Capture the cell that displays the provided text and extract its [x, y] central coordinate. 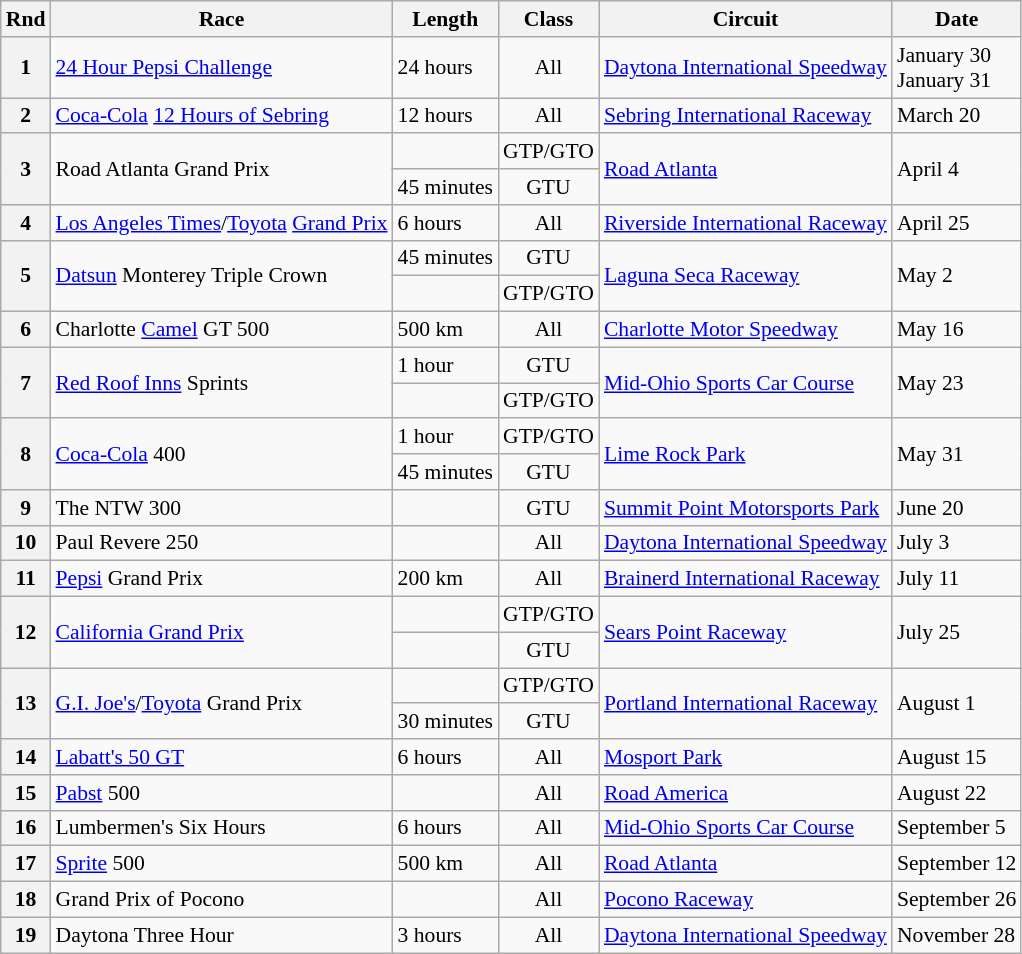
Pepsi Grand Prix [221, 579]
18 [26, 900]
Road Atlanta Grand Prix [221, 170]
June 20 [956, 508]
Grand Prix of Pocono [221, 900]
Red Roof Inns Sprints [221, 382]
5 [26, 276]
3 hours [446, 935]
Brainerd International Raceway [746, 579]
August 1 [956, 704]
Sebring International Raceway [746, 116]
200 km [446, 579]
16 [26, 828]
Laguna Seca Raceway [746, 276]
17 [26, 864]
12 hours [446, 116]
15 [26, 793]
Los Angeles Times/Toyota Grand Prix [221, 223]
May 2 [956, 276]
January 30January 31 [956, 68]
30 minutes [446, 722]
Road America [746, 793]
Charlotte Motor Speedway [746, 330]
Sprite 500 [221, 864]
August 15 [956, 757]
July 11 [956, 579]
Riverside International Raceway [746, 223]
Class [548, 19]
4 [26, 223]
April 4 [956, 170]
Summit Point Motorsports Park [746, 508]
May 31 [956, 454]
Charlotte Camel GT 500 [221, 330]
Daytona Three Hour [221, 935]
November 28 [956, 935]
Lumbermen's Six Hours [221, 828]
Rnd [26, 19]
Portland International Raceway [746, 704]
May 23 [956, 382]
Length [446, 19]
12 [26, 632]
Lime Rock Park [746, 454]
13 [26, 704]
8 [26, 454]
10 [26, 543]
11 [26, 579]
July 3 [956, 543]
September 26 [956, 900]
April 25 [956, 223]
Circuit [746, 19]
Coca-Cola 12 Hours of Sebring [221, 116]
7 [26, 382]
September 5 [956, 828]
July 25 [956, 632]
August 22 [956, 793]
California Grand Prix [221, 632]
Paul Revere 250 [221, 543]
9 [26, 508]
Datsun Monterey Triple Crown [221, 276]
1 [26, 68]
Date [956, 19]
Race [221, 19]
24 Hour Pepsi Challenge [221, 68]
Mosport Park [746, 757]
The NTW 300 [221, 508]
Pocono Raceway [746, 900]
2 [26, 116]
6 [26, 330]
19 [26, 935]
Sears Point Raceway [746, 632]
Coca-Cola 400 [221, 454]
September 12 [956, 864]
May 16 [956, 330]
14 [26, 757]
3 [26, 170]
Labatt's 50 GT [221, 757]
Pabst 500 [221, 793]
March 20 [956, 116]
24 hours [446, 68]
G.I. Joe's/Toyota Grand Prix [221, 704]
